Determine the [X, Y] coordinate at the center of the cell enclosing the given text.  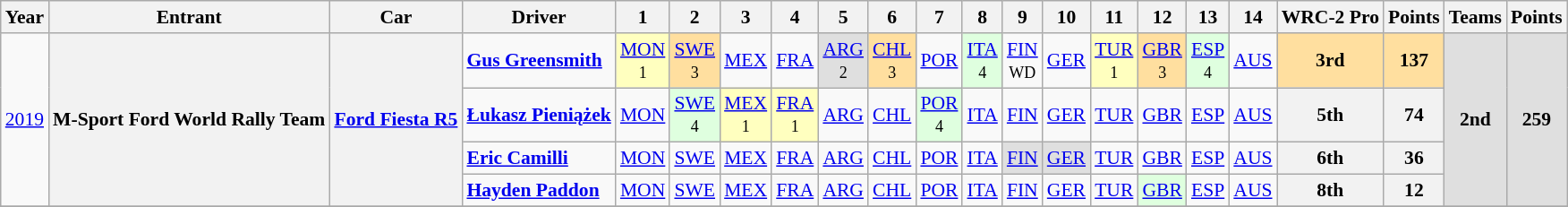
ITA4 [982, 61]
FRA1 [795, 115]
WRC-2 Pro [1330, 17]
Year [25, 17]
POR4 [939, 115]
6th [1330, 159]
3 [746, 17]
14 [1253, 17]
Car [396, 17]
137 [1414, 61]
36 [1414, 159]
ESP4 [1208, 61]
M-Sport Ford World Rally Team [189, 120]
MON1 [643, 61]
ARG2 [843, 61]
8th [1330, 191]
9 [1022, 17]
2nd [1475, 120]
FINWD [1022, 61]
2019 [25, 120]
Eric Camilli [539, 159]
Ford Fiesta R5 [396, 120]
5th [1330, 115]
Driver [539, 17]
Gus Greensmith [539, 61]
GBR3 [1162, 61]
Teams [1475, 17]
13 [1208, 17]
74 [1414, 115]
4 [795, 17]
TUR1 [1113, 61]
11 [1113, 17]
Entrant [189, 17]
MEX1 [746, 115]
3rd [1330, 61]
SWE3 [695, 61]
CHL3 [891, 61]
SWE4 [695, 115]
7 [939, 17]
6 [891, 17]
8 [982, 17]
Hayden Paddon [539, 191]
Łukasz Pieniążek [539, 115]
259 [1537, 120]
1 [643, 17]
2 [695, 17]
10 [1067, 17]
5 [843, 17]
